For the text-containing cell, return its midpoint in [x, y] coordinate format. 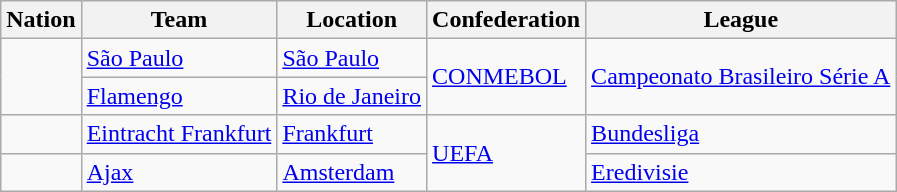
CONMEBOL [506, 77]
Nation [41, 20]
Eintracht Frankfurt [179, 134]
Ajax [179, 172]
Location [352, 20]
Frankfurt [352, 134]
Bundesliga [741, 134]
Rio de Janeiro [352, 96]
Campeonato Brasileiro Série A [741, 77]
Team [179, 20]
Confederation [506, 20]
Eredivisie [741, 172]
Flamengo [179, 96]
League [741, 20]
Amsterdam [352, 172]
UEFA [506, 153]
